Extract the [X, Y] coordinate from the center of the cell holding the provided text.  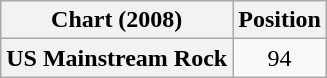
US Mainstream Rock [117, 58]
Chart (2008) [117, 20]
94 [280, 58]
Position [280, 20]
